Pinpoint the cell where the given text exists, returning its (x, y) midpoint coordinate. 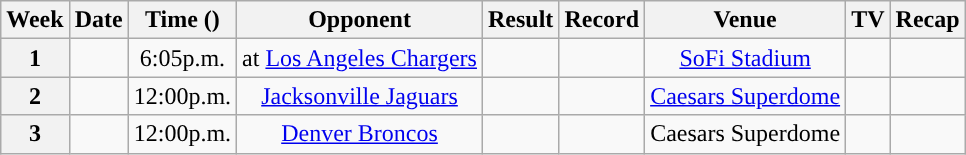
Jacksonville Jaguars (360, 96)
Recap (928, 20)
Date (98, 20)
Week (35, 20)
Venue (746, 20)
6:05p.m. (182, 58)
Time () (182, 20)
2 (35, 96)
Record (602, 20)
Opponent (360, 20)
Denver Broncos (360, 134)
Result (520, 20)
3 (35, 134)
1 (35, 58)
TV (868, 20)
SoFi Stadium (746, 58)
at Los Angeles Chargers (360, 58)
